From the cell containing the given text, extract its center point as (x, y) coordinate. 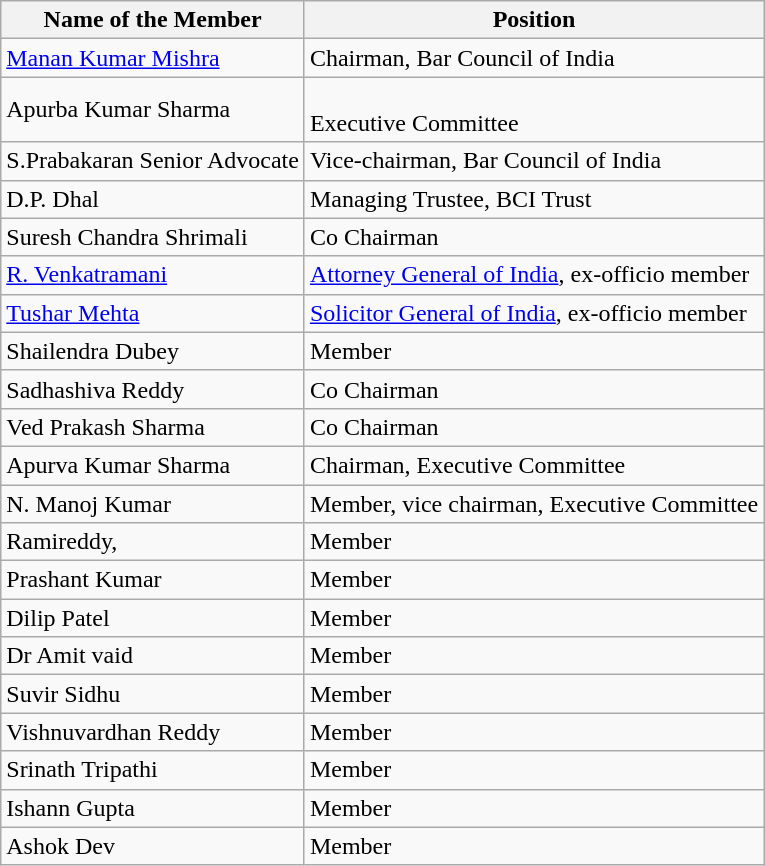
Tushar Mehta (153, 313)
Prashant Kumar (153, 580)
Position (534, 20)
Chairman, Executive Committee (534, 465)
D.P. Dhal (153, 199)
Vice-chairman, Bar Council of India (534, 161)
Apurba Kumar Sharma (153, 110)
Vishnuvardhan Reddy (153, 732)
Chairman, Bar Council of India (534, 58)
Suresh Chandra Shrimali (153, 237)
Solicitor General of India, ex-officio member (534, 313)
S.Prabakaran Senior Advocate (153, 161)
Srinath Tripathi (153, 770)
Dr Amit vaid (153, 656)
Apurva Kumar Sharma (153, 465)
Ved Prakash Sharma (153, 427)
Executive Committee (534, 110)
Ramireddy, (153, 542)
Attorney General of India, ex-officio member (534, 275)
Sadhashiva Reddy (153, 389)
Name of the Member (153, 20)
Suvir Sidhu (153, 694)
Ishann Gupta (153, 808)
Shailendra Dubey (153, 351)
Managing Trustee, BCI Trust (534, 199)
N. Manoj Kumar (153, 503)
Manan Kumar Mishra (153, 58)
Member, vice chairman, Executive Committee (534, 503)
R. Venkatramani (153, 275)
Ashok Dev (153, 846)
Dilip Patel (153, 618)
